For the text-containing cell, return its midpoint in [X, Y] coordinate format. 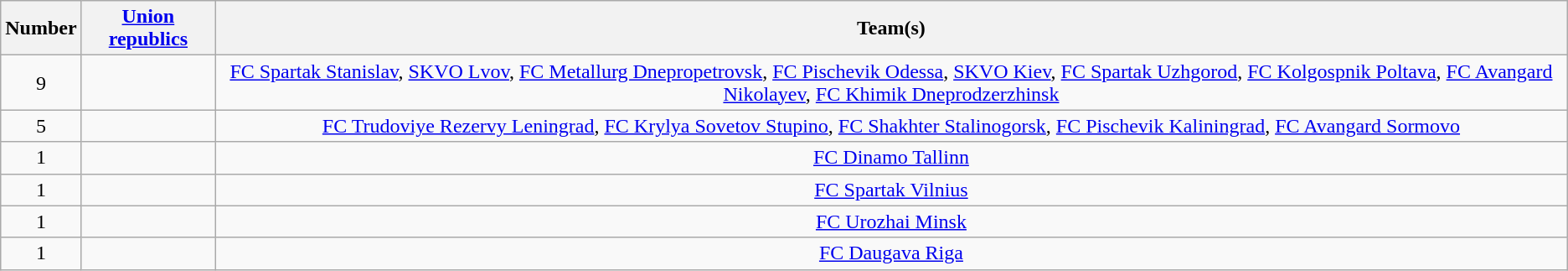
FC Urozhai Minsk [891, 221]
FC Dinamo Tallinn [891, 158]
5 [41, 126]
9 [41, 82]
FC Spartak Vilnius [891, 190]
FC Trudoviye Rezervy Leningrad, FC Krylya Sovetov Stupino, FC Shakhter Stalinogorsk, FC Pischevik Kaliningrad, FC Avangard Sormovo [891, 126]
Union republics [147, 29]
Number [41, 29]
Team(s) [891, 29]
FC Daugava Riga [891, 253]
